Pinpoint the cell where the given text exists, returning its [X, Y] midpoint coordinate. 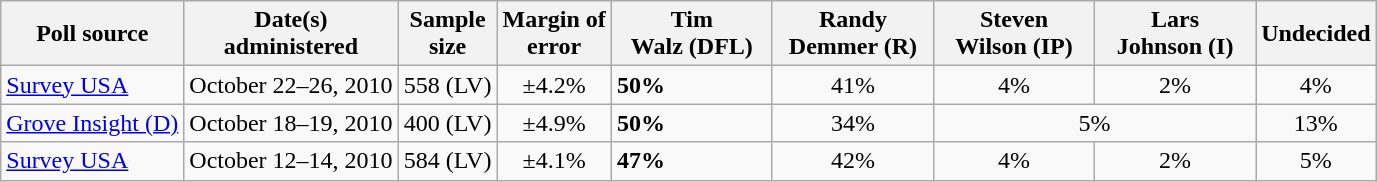
558 (LV) [448, 85]
34% [852, 123]
LarsJohnson (I) [1176, 34]
±4.2% [554, 85]
RandyDemmer (R) [852, 34]
StevenWilson (IP) [1014, 34]
400 (LV) [448, 123]
42% [852, 161]
Undecided [1316, 34]
Poll source [92, 34]
October 18–19, 2010 [291, 123]
Grove Insight (D) [92, 123]
±4.1% [554, 161]
±4.9% [554, 123]
TimWalz (DFL) [692, 34]
13% [1316, 123]
41% [852, 85]
584 (LV) [448, 161]
Margin of error [554, 34]
Date(s)administered [291, 34]
Samplesize [448, 34]
47% [692, 161]
October 12–14, 2010 [291, 161]
October 22–26, 2010 [291, 85]
